Locate the cell with the specified text and output its [x, y] center coordinate. 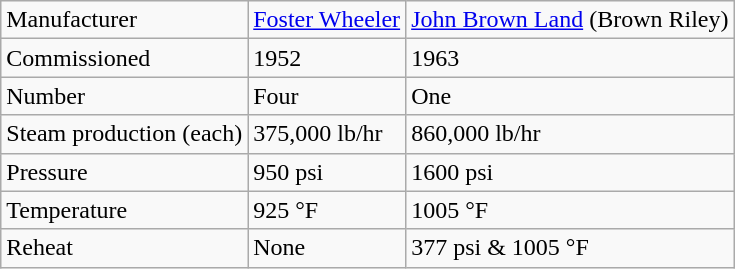
Manufacturer [124, 20]
None [327, 248]
1952 [327, 58]
John Brown Land (Brown Riley) [570, 20]
Commissioned [124, 58]
1963 [570, 58]
1600 psi [570, 172]
950 psi [327, 172]
Foster Wheeler [327, 20]
Temperature [124, 210]
860,000 lb/hr [570, 134]
Reheat [124, 248]
Pressure [124, 172]
925 °F [327, 210]
Number [124, 96]
375,000 lb/hr [327, 134]
Four [327, 96]
One [570, 96]
1005 °F [570, 210]
377 psi & 1005 °F [570, 248]
Steam production (each) [124, 134]
